Pinpoint the cell where the given text exists, returning its [X, Y] midpoint coordinate. 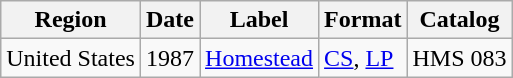
Date [170, 20]
Catalog [460, 20]
Format [363, 20]
Region [71, 20]
1987 [170, 58]
Label [260, 20]
CS, LP [363, 58]
HMS 083 [460, 58]
United States [71, 58]
Homestead [260, 58]
